For the text-containing cell, return its midpoint in (x, y) coordinate format. 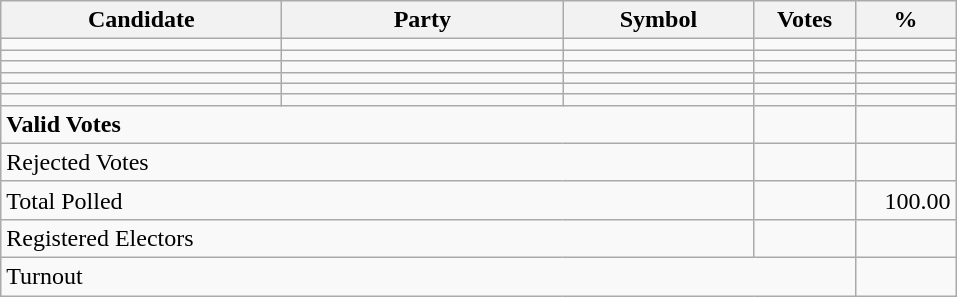
Registered Electors (378, 238)
Candidate (142, 20)
Party (422, 20)
Turnout (428, 276)
Total Polled (378, 200)
Symbol (658, 20)
100.00 (906, 200)
Rejected Votes (378, 162)
Votes (804, 20)
Valid Votes (378, 124)
% (906, 20)
